From the cell containing the given text, extract its center point as (x, y) coordinate. 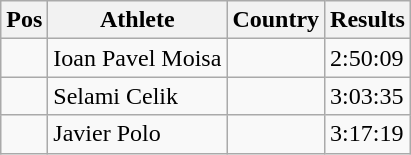
Ioan Pavel Moisa (138, 58)
Javier Polo (138, 134)
Country (276, 20)
2:50:09 (368, 58)
Athlete (138, 20)
3:17:19 (368, 134)
3:03:35 (368, 96)
Pos (24, 20)
Results (368, 20)
Selami Celik (138, 96)
